For the text-containing cell, return its midpoint in [X, Y] coordinate format. 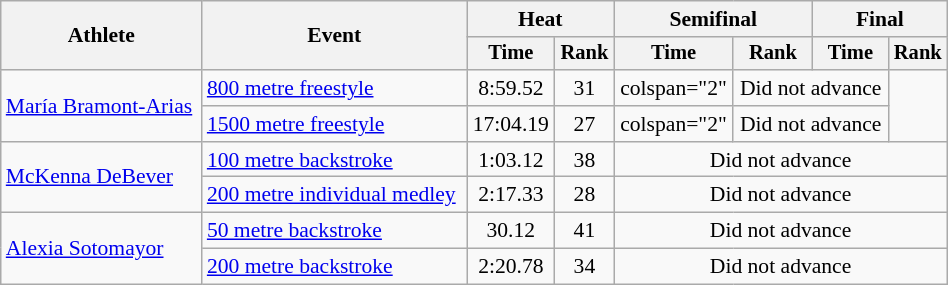
Event [334, 36]
María Bramont-Arias [102, 106]
8:59.52 [511, 88]
1500 metre freestyle [334, 124]
Semifinal [714, 19]
17:04.19 [511, 124]
McKenna DeBever [102, 178]
2:17.33 [511, 195]
27 [584, 124]
1:03.12 [511, 160]
Alexia Sotomayor [102, 248]
50 metre backstroke [334, 231]
Final [880, 19]
41 [584, 231]
30.12 [511, 231]
28 [584, 195]
200 metre backstroke [334, 267]
800 metre freestyle [334, 88]
Heat [540, 19]
100 metre backstroke [334, 160]
2:20.78 [511, 267]
38 [584, 160]
Athlete [102, 36]
34 [584, 267]
31 [584, 88]
200 metre individual medley [334, 195]
